Return the [X, Y] coordinate for the center point of the cell that contains the specified text.  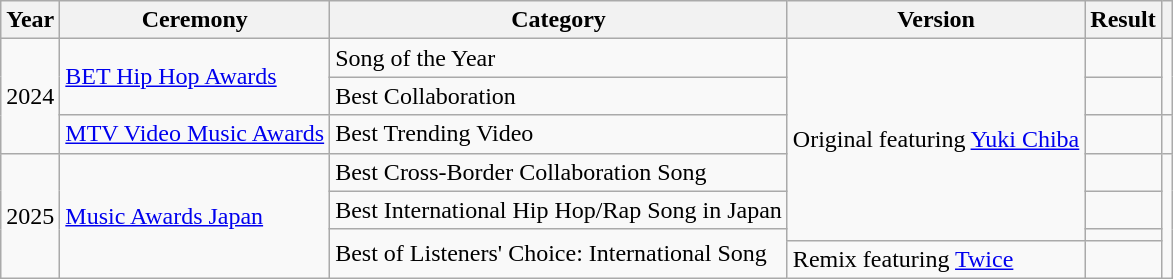
Result [1123, 20]
Remix featuring Twice [936, 259]
Year [30, 20]
Best International Hip Hop/Rap Song in Japan [559, 210]
Best of Listeners' Choice: International Song [559, 254]
2024 [30, 96]
Song of the Year [559, 58]
MTV Video Music Awards [195, 134]
Music Awards Japan [195, 216]
Original featuring Yuki Chiba [936, 140]
Best Trending Video [559, 134]
Category [559, 20]
Ceremony [195, 20]
BET Hip Hop Awards [195, 77]
2025 [30, 216]
Best Cross-Border Collaboration Song [559, 172]
Version [936, 20]
Best Collaboration [559, 96]
